Return (x, y) of the center of cell containing provided text 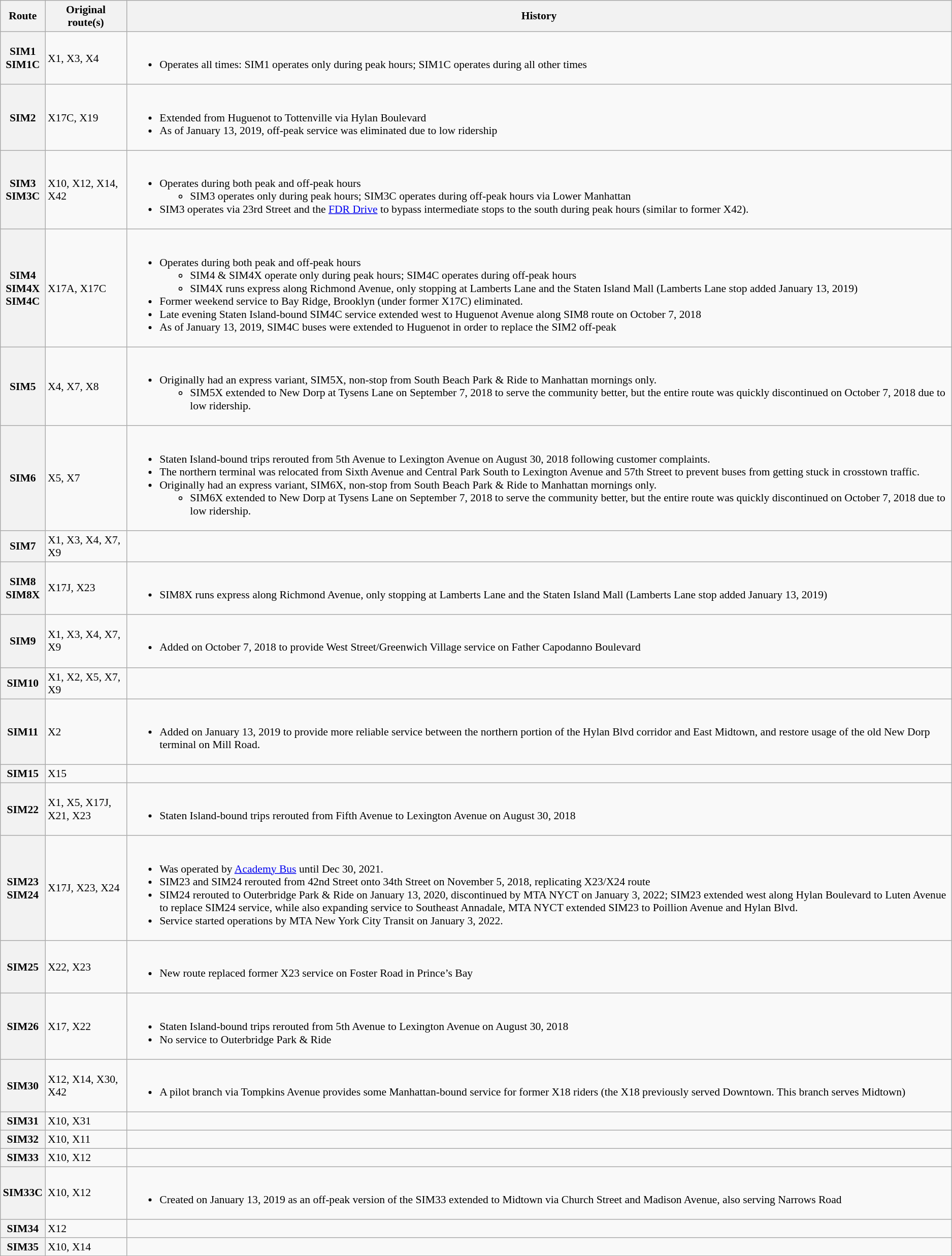
SIM33 (23, 1158)
SIM3SIM3C (23, 190)
SIM35 (23, 1247)
SIM11 (23, 732)
X17J, X23, X24 (86, 888)
X1, X3, X4 (86, 58)
SIM8SIM8X (23, 588)
X12 (86, 1229)
SIM34 (23, 1229)
SIM2 (23, 118)
X1, X5, X17J, X21, X23 (86, 809)
SIM22 (23, 809)
X12, X14, X30, X42 (86, 1086)
SIM1SIM1C (23, 58)
X1, X2, X5, X7, X9 (86, 684)
SIM32 (23, 1140)
Extended from Huguenot to Tottenville via Hylan BoulevardAs of January 13, 2019, off-peak service was eliminated due to low ridership (539, 118)
SIM7 (23, 546)
History (539, 16)
SIM31 (23, 1121)
SIM26 (23, 1026)
X4, X7, X8 (86, 386)
X5, X7 (86, 478)
SIM8X runs express along Richmond Avenue, only stopping at Lamberts Lane and the Staten Island Mall (Lamberts Lane stop added January 13, 2019) (539, 588)
X10, X31 (86, 1121)
SIM5 (23, 386)
Route (23, 16)
Operates all times: SIM1 operates only during peak hours; SIM1C operates during all other times (539, 58)
Added on October 7, 2018 to provide West Street/Greenwich Village service on Father Capodanno Boulevard (539, 641)
X17C, X19 (86, 118)
X2 (86, 732)
New route replaced former X23 service on Foster Road in Prince’s Bay (539, 967)
SIM30 (23, 1086)
SIM15 (23, 774)
Created on January 13, 2019 as an off-peak version of the SIM33 extended to Midtown via Church Street and Madison Avenue, also serving Narrows Road (539, 1193)
X10, X14 (86, 1247)
SIM33C (23, 1193)
Staten Island-bound trips rerouted from Fifth Avenue to Lexington Avenue on August 30, 2018 (539, 809)
Staten Island-bound trips rerouted from 5th Avenue to Lexington Avenue on August 30, 2018No service to Outerbridge Park & Ride (539, 1026)
X17, X22 (86, 1026)
SIM25 (23, 967)
X10, X11 (86, 1140)
X17A, X17C (86, 288)
SIM4SIM4XSIM4C (23, 288)
SIM10 (23, 684)
X15 (86, 774)
X10, X12, X14, X42 (86, 190)
Original route(s) (86, 16)
X22, X23 (86, 967)
SIM23SIM24 (23, 888)
SIM6 (23, 478)
X17J, X23 (86, 588)
SIM9 (23, 641)
